Return [x, y] of the center of cell containing provided text 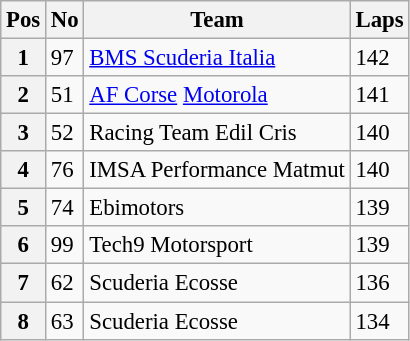
3 [24, 133]
142 [380, 58]
BMS Scuderia Italia [217, 58]
Racing Team Edil Cris [217, 133]
Laps [380, 20]
63 [65, 321]
52 [65, 133]
8 [24, 321]
1 [24, 58]
Tech9 Motorsport [217, 245]
141 [380, 95]
99 [65, 245]
Pos [24, 20]
AF Corse Motorola [217, 95]
Team [217, 20]
Ebimotors [217, 208]
134 [380, 321]
7 [24, 283]
136 [380, 283]
62 [65, 283]
4 [24, 170]
51 [65, 95]
IMSA Performance Matmut [217, 170]
97 [65, 58]
5 [24, 208]
2 [24, 95]
No [65, 20]
76 [65, 170]
74 [65, 208]
6 [24, 245]
